Search for the cell housing the specified text and yield its [x, y] center coordinate. 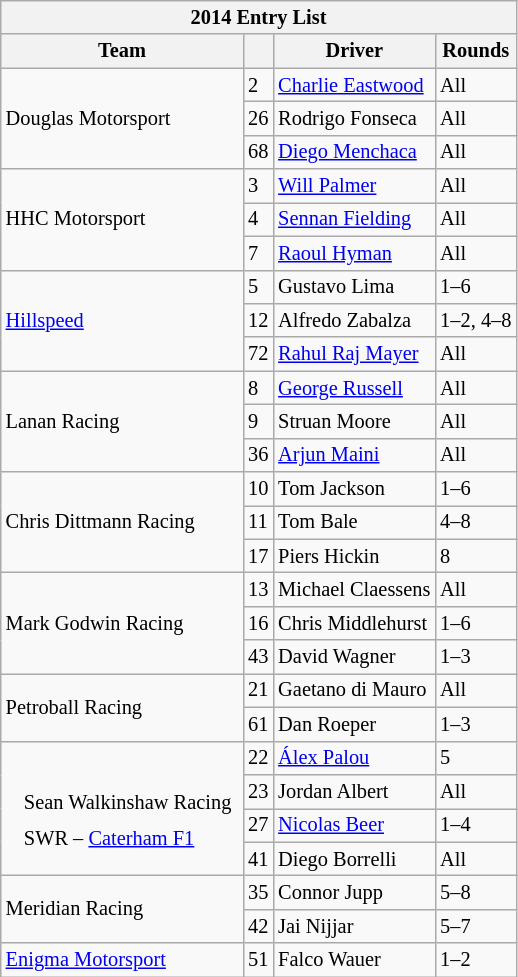
1–2, 4–8 [476, 320]
Álex Palou [354, 758]
4–8 [476, 522]
12 [258, 320]
17 [258, 556]
43 [258, 657]
David Wagner [354, 657]
SWR – Caterham F1 [128, 838]
11 [258, 522]
4 [258, 219]
1–4 [476, 825]
Rahul Raj Mayer [354, 354]
Charlie Eastwood [354, 85]
HHC Motorsport [122, 220]
Rounds [476, 51]
Petroball Racing [122, 706]
22 [258, 758]
26 [258, 118]
Sean Walkinshaw Racing SWR – Caterham F1 [122, 808]
10 [258, 489]
21 [258, 690]
61 [258, 724]
1–2 [476, 960]
5–8 [476, 892]
Jai Nijjar [354, 926]
George Russell [354, 388]
72 [258, 354]
Chris Dittmann Racing [122, 522]
51 [258, 960]
Jordan Albert [354, 791]
Gustavo Lima [354, 287]
2014 Entry List [259, 17]
Connor Jupp [354, 892]
13 [258, 589]
Sean Walkinshaw Racing [128, 802]
Diego Menchaca [354, 152]
Gaetano di Mauro [354, 690]
Lanan Racing [122, 422]
36 [258, 455]
3 [258, 186]
16 [258, 623]
2 [258, 85]
Raoul Hyman [354, 253]
Tom Bale [354, 522]
Rodrigo Fonseca [354, 118]
Arjun Maini [354, 455]
Diego Borrelli [354, 859]
5–7 [476, 926]
9 [258, 421]
7 [258, 253]
Alfredo Zabalza [354, 320]
Michael Claessens [354, 589]
Falco Wauer [354, 960]
Hillspeed [122, 320]
Will Palmer [354, 186]
Piers Hickin [354, 556]
42 [258, 926]
Team [122, 51]
Driver [354, 51]
Dan Roeper [354, 724]
Nicolas Beer [354, 825]
Sennan Fielding [354, 219]
Mark Godwin Racing [122, 622]
Struan Moore [354, 421]
Enigma Motorsport [122, 960]
Douglas Motorsport [122, 118]
35 [258, 892]
Tom Jackson [354, 489]
27 [258, 825]
23 [258, 791]
68 [258, 152]
Meridian Racing [122, 908]
41 [258, 859]
Chris Middlehurst [354, 623]
